Detect which cell encompasses the target text, then output its [x, y] center coordinate. 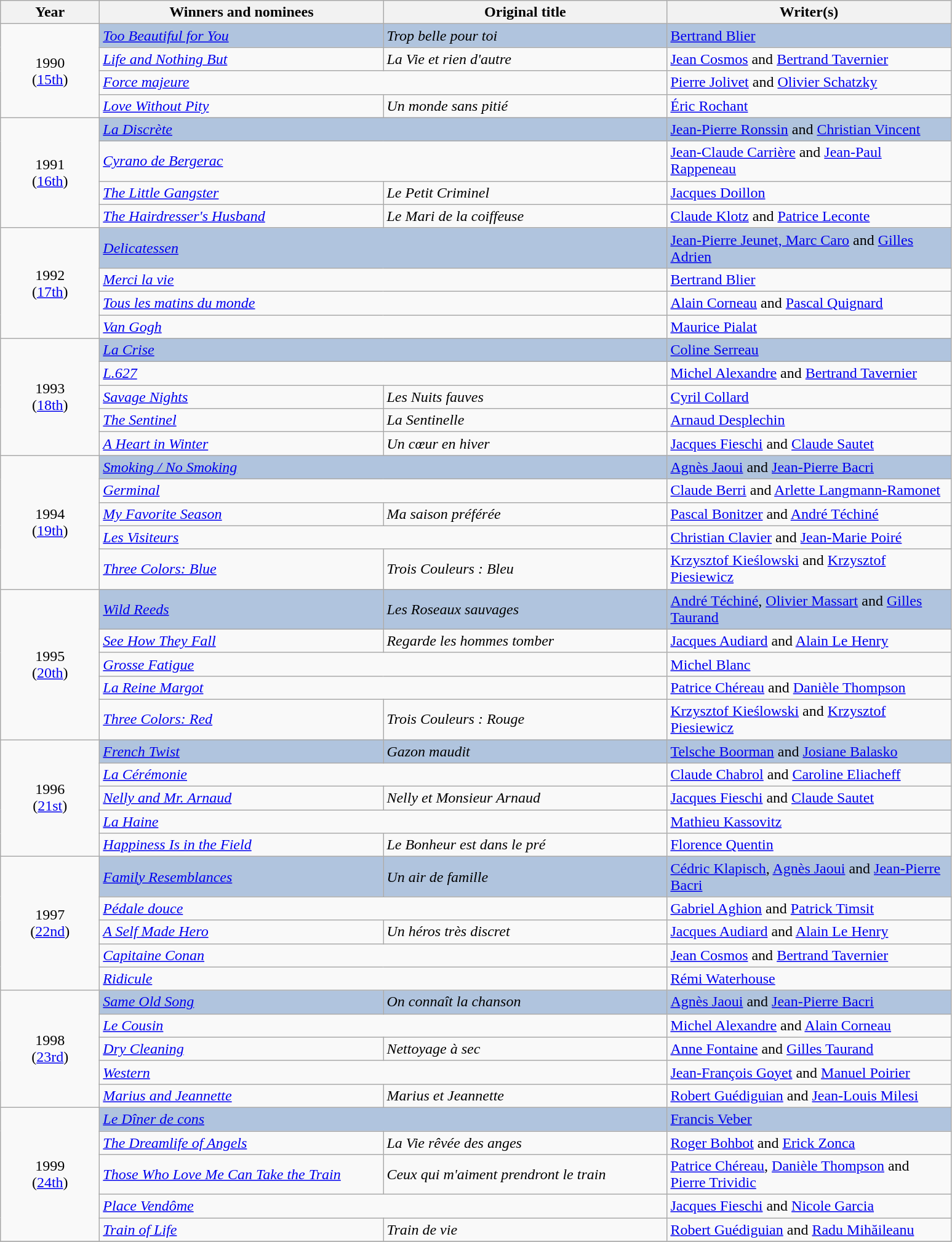
Marius et Jeannette [526, 1096]
Life and Nothing But [241, 59]
Jacques Doillon [809, 193]
Roger Bohbot and Erick Zonca [809, 1143]
1990(15th) [50, 71]
Francis Veber [809, 1119]
Ridicule [383, 979]
My Favorite Season [241, 514]
Robert Guédiguian and Radu Mihăileanu [809, 1230]
Cyrano de Bergerac [383, 161]
Wild Reeds [241, 609]
1994(19th) [50, 522]
Same Old Song [241, 1002]
Un air de famille [526, 876]
Jean-Pierre Ronssin and Christian Vincent [809, 129]
Un monde sans pitié [526, 106]
Merci la vie [383, 279]
Coline Serreau [809, 350]
La Haine [383, 822]
Love Without Pity [241, 106]
Original title [526, 12]
1998(23rd) [50, 1049]
Michel Blanc [809, 664]
Tous les matins du monde [383, 303]
Claude Berri and Arlette Langmann-Ramonet [809, 491]
Pascal Bonitzer and André Téchiné [809, 514]
1995(20th) [50, 664]
Marius and Jeannette [241, 1096]
Those Who Love Me Can Take the Train [241, 1174]
Patrice Chéreau, Danièle Thompson and Pierre Trividic [809, 1174]
Le Cousin [383, 1025]
Trois Couleurs : Bleu [526, 569]
Nelly and Mr. Arnaud [241, 798]
La Sentinelle [526, 420]
Claude Chabrol and Caroline Eliacheff [809, 775]
Arnaud Desplechin [809, 420]
Michel Alexandre and Bertrand Tavernier [809, 374]
Un cœur en hiver [526, 444]
Jean-François Goyet and Manuel Poirier [809, 1072]
Le Petit Criminel [526, 193]
Rémi Waterhouse [809, 979]
The Sentinel [241, 420]
The Dreamlife of Angels [241, 1143]
Jean-Claude Carrière and Jean-Paul Rappeneau [809, 161]
Trop belle pour toi [526, 36]
Christian Clavier and Jean-Marie Poiré [809, 537]
1992(17th) [50, 283]
Place Vendôme [383, 1206]
Michel Alexandre and Alain Corneau [809, 1025]
Delicatessen [383, 247]
Patrice Chéreau and Danièle Thompson [809, 687]
French Twist [241, 751]
1996(21st) [50, 798]
La Reine Margot [383, 687]
Gabriel Aghion and Patrick Timsit [809, 908]
Family Resemblances [241, 876]
Force majeure [383, 82]
André Téchiné, Olivier Massart and Gilles Taurand [809, 609]
Le Bonheur est dans le pré [526, 845]
Jean-Pierre Jeunet, Marc Caro and Gilles Adrien [809, 247]
1993(18th) [50, 397]
Nettoyage à sec [526, 1049]
1991(16th) [50, 172]
Nelly et Monsieur Arnaud [526, 798]
The Hairdresser's Husband [241, 216]
Jacques Fieschi and Nicole Garcia [809, 1206]
A Self Made Hero [241, 932]
Gazon maudit [526, 751]
Van Gogh [383, 327]
Pierre Jolivet and Olivier Schatzky [809, 82]
Capitaine Conan [383, 955]
Dry Cleaning [241, 1049]
Too Beautiful for You [241, 36]
La Crise [383, 350]
Writer(s) [809, 12]
See How They Fall [241, 641]
Three Colors: Red [241, 719]
A Heart in Winter [241, 444]
La Cérémonie [383, 775]
Les Visiteurs [383, 537]
Germinal [383, 491]
Mathieu Kassovitz [809, 822]
Trois Couleurs : Rouge [526, 719]
Savage Nights [241, 397]
Maurice Pialat [809, 327]
Les Nuits fauves [526, 397]
Telsche Boorman and Josiane Balasko [809, 751]
The Little Gangster [241, 193]
La Discrète [383, 129]
Smoking / No Smoking [383, 467]
Year [50, 12]
La Vie et rien d'autre [526, 59]
On connaît la chanson [526, 1002]
Grosse Fatigue [383, 664]
Le Mari de la coiffeuse [526, 216]
Alain Corneau and Pascal Quignard [809, 303]
1997(22nd) [50, 923]
La Vie rêvée des anges [526, 1143]
Ma saison préférée [526, 514]
Anne Fontaine and Gilles Taurand [809, 1049]
Éric Rochant [809, 106]
Regarde les hommes tomber [526, 641]
Claude Klotz and Patrice Leconte [809, 216]
Un héros très discret [526, 932]
Happiness Is in the Field [241, 845]
Ceux qui m'aiment prendront le train [526, 1174]
Three Colors: Blue [241, 569]
Train of Life [241, 1230]
Train de vie [526, 1230]
Florence Quentin [809, 845]
Le Dîner de cons [383, 1119]
Cédric Klapisch, Agnès Jaoui and Jean-Pierre Bacri [809, 876]
Pédale douce [383, 908]
Les Roseaux sauvages [526, 609]
Cyril Collard [809, 397]
Robert Guédiguian and Jean-Louis Milesi [809, 1096]
1999(24th) [50, 1174]
Winners and nominees [241, 12]
L.627 [383, 374]
Western [383, 1072]
